For the text-containing cell, return its midpoint in (X, Y) coordinate format. 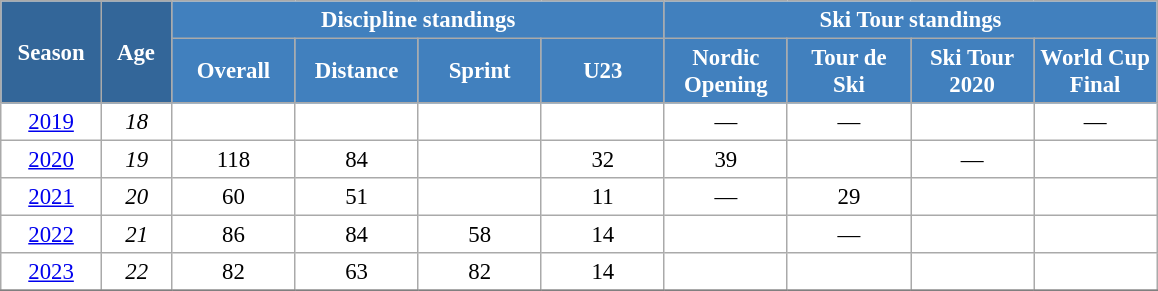
U23 (602, 72)
86 (234, 235)
Season (52, 52)
Overall (234, 72)
14 (602, 235)
Ski Tour standings (910, 20)
Discipline standings (418, 20)
118 (234, 160)
18 (136, 122)
Ski Tour2020 (972, 72)
Tour deSki (848, 72)
2019 (52, 122)
2021 (52, 197)
Age (136, 52)
11 (602, 197)
19 (136, 160)
29 (848, 197)
NordicOpening (726, 72)
World CupFinal (1096, 72)
2022 (52, 235)
Sprint (480, 72)
51 (356, 197)
32 (602, 160)
60 (234, 197)
Distance (356, 72)
20 (136, 197)
21 (136, 235)
2020 (52, 160)
39 (726, 160)
58 (480, 235)
